Return (x, y) of the center of cell containing provided text 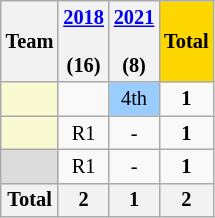
Team (30, 41)
4th (134, 99)
2018(16) (83, 41)
2021(8) (134, 41)
